Capture the cell that displays the provided text and extract its [X, Y] central coordinate. 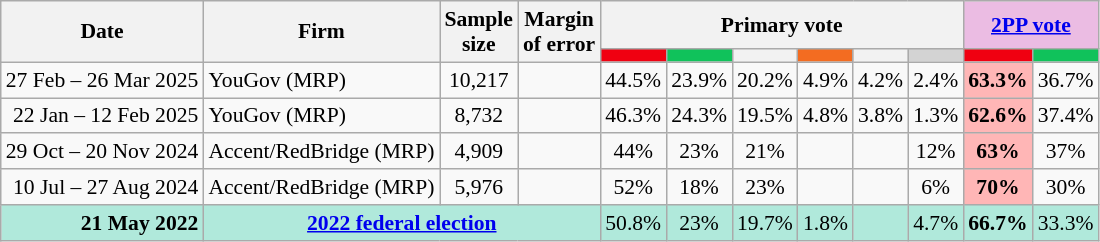
27 Feb – 26 Mar 2025 [102, 80]
19.5% [765, 116]
46.3% [633, 116]
2PP vote [1030, 25]
Date [102, 32]
24.3% [699, 116]
5,976 [479, 187]
21 May 2022 [102, 223]
63.3% [998, 80]
66.7% [998, 223]
2022 federal election [402, 223]
2.4% [936, 80]
36.7% [1066, 80]
20.2% [765, 80]
52% [633, 187]
4.7% [936, 223]
37.4% [1066, 116]
4.8% [826, 116]
Marginof error [559, 32]
3.8% [880, 116]
4.2% [880, 80]
70% [998, 187]
44.5% [633, 80]
6% [936, 187]
4.9% [826, 80]
19.7% [765, 223]
10 Jul – 27 Aug 2024 [102, 187]
1.3% [936, 116]
Firm [321, 32]
18% [699, 187]
44% [633, 152]
30% [1066, 187]
4,909 [479, 152]
63% [998, 152]
23.9% [699, 80]
37% [1066, 152]
Samplesize [479, 32]
10,217 [479, 80]
50.8% [633, 223]
62.6% [998, 116]
1.8% [826, 223]
21% [765, 152]
29 Oct – 20 Nov 2024 [102, 152]
Primary vote [782, 25]
22 Jan – 12 Feb 2025 [102, 116]
12% [936, 152]
33.3% [1066, 223]
8,732 [479, 116]
